Search for the cell housing the specified text and yield its (X, Y) center coordinate. 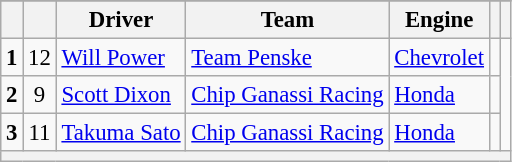
1 (12, 58)
11 (40, 133)
2 (12, 95)
Takuma Sato (121, 133)
Team (288, 20)
Chevrolet (439, 58)
12 (40, 58)
Scott Dixon (121, 95)
Driver (121, 20)
9 (40, 95)
3 (12, 133)
Team Penske (288, 58)
Will Power (121, 58)
Engine (439, 20)
